Capture the cell that displays the provided text and extract its [x, y] central coordinate. 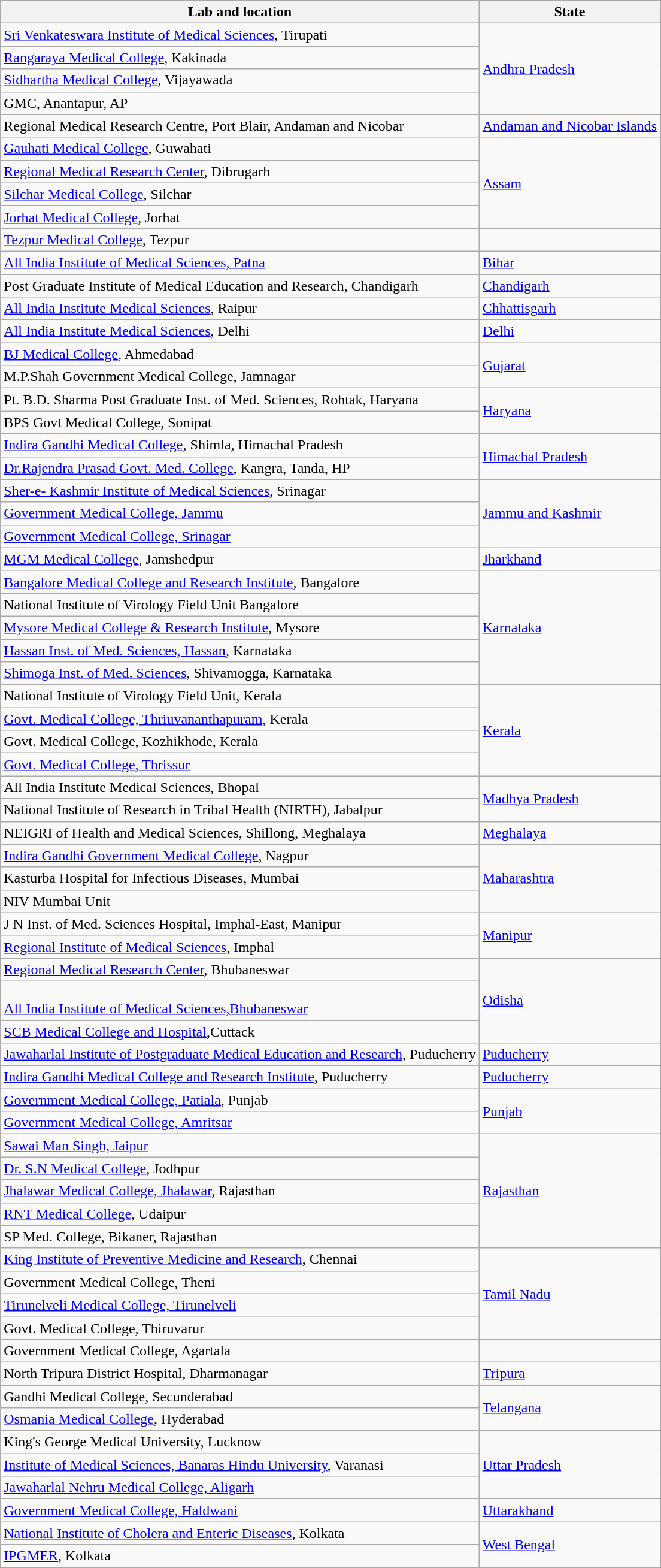
Sri Venkateswara Institute of Medical Sciences, Tirupati [239, 35]
Regional Medical Research Centre, Port Blair, Andaman and Nicobar [239, 126]
Rajasthan [569, 1191]
SP Med. College, Bikaner, Rajasthan [239, 1237]
Meghalaya [569, 833]
Govt. Medical College, Thriuvananthapuram, Kerala [239, 719]
Uttar Pradesh [569, 1465]
BJ Medical College, Ahmedabad [239, 354]
Tamil Nadu [569, 1294]
RNT Medical College, Udaipur [239, 1214]
Kerala [569, 730]
Gujarat [569, 365]
Sidhartha Medical College, Vijayawada [239, 80]
Andhra Pradesh [569, 69]
Uttarakhand [569, 1510]
Madhya Pradesh [569, 799]
Bihar [569, 262]
Gandhi Medical College, Secunderabad [239, 1397]
King Institute of Preventive Medicine and Research, Chennai [239, 1259]
Tezpur Medical College, Tezpur [239, 240]
Jhalawar Medical College, Jhalawar, Rajasthan [239, 1191]
Lab and location [239, 12]
All India Institute Medical Sciences, Bhopal [239, 787]
Hassan Inst. of Med. Sciences, Hassan, Karnataka [239, 650]
State [569, 12]
Government Medical College, Haldwani [239, 1510]
National Institute of Virology Field Unit, Kerala [239, 696]
Rangaraya Medical College, Kakinada [239, 58]
Chhattisgarh [569, 309]
J N Inst. of Med. Sciences Hospital, Imphal-East, Manipur [239, 924]
Indira Gandhi Government Medical College, Nagpur [239, 856]
Kasturba Hospital for Infectious Diseases, Mumbai [239, 878]
Haryana [569, 411]
Delhi [569, 331]
National Institute of Research in Tribal Health (NIRTH), Jabalpur [239, 810]
Pt. B.D. Sharma Post Graduate Inst. of Med. Sciences, Rohtak, Haryana [239, 400]
Government Medical College, Theni [239, 1282]
Jharkhand [569, 559]
Maharashtra [569, 878]
SCB Medical College and Hospital,Cuttack [239, 1031]
All India Institute Medical Sciences, Delhi [239, 331]
Indira Gandhi Medical College and Research Institute, Puducherry [239, 1077]
Assam [569, 183]
Gauhati Medical College, Guwahati [239, 149]
North Tripura District Hospital, Dharmanagar [239, 1373]
Jawaharlal Nehru Medical College, Aligarh [239, 1488]
Tirunelveli Medical College, Tirunelveli [239, 1305]
Dr.Rajendra Prasad Govt. Med. College, Kangra, Tanda, HP [239, 468]
Government Medical College, Agartala [239, 1351]
Himachal Pradesh [569, 457]
Govt. Medical College, Kozhikhode, Kerala [239, 742]
Government Medical College, Srinagar [239, 536]
Osmania Medical College, Hyderabad [239, 1419]
Mysore Medical College & Research Institute, Mysore [239, 627]
BPS Govt Medical College, Sonipat [239, 422]
Sher-e- Kashmir Institute of Medical Sciences, Srinagar [239, 491]
Regional Institute of Medical Sciences, Imphal [239, 947]
MGM Medical College, Jamshedpur [239, 559]
Institute of Medical Sciences, Banaras Hindu University, Varanasi [239, 1465]
Odisha [569, 1001]
Bangalore Medical College and Research Institute, Bangalore [239, 582]
All India Institute of Medical Sciences,Bhubaneswar [239, 1001]
Dr. S.N Medical College, Jodhpur [239, 1168]
Indira Gandhi Medical College, Shimla, Himachal Pradesh [239, 445]
West Bengal [569, 1545]
Telangana [569, 1408]
Regional Medical Research Center, Dibrugarh [239, 171]
National Institute of Cholera and Enteric Diseases, Kolkata [239, 1533]
Tripura [569, 1373]
NIV Mumbai Unit [239, 901]
GMC, Anantapur, AP [239, 103]
Silchar Medical College, Silchar [239, 194]
Jorhat Medical College, Jorhat [239, 217]
Government Medical College, Jammu [239, 513]
Andaman and Nicobar Islands [569, 126]
Govt. Medical College, Thrissur [239, 765]
Shimoga Inst. of Med. Sciences, Shivamogga, Karnataka [239, 673]
Government Medical College, Amritsar [239, 1123]
King's George Medical University, Lucknow [239, 1442]
Regional Medical Research Center, Bhubaneswar [239, 969]
Govt. Medical College, Thiruvarur [239, 1328]
All India Institute Medical Sciences, Raipur [239, 309]
IPGMER, Kolkata [239, 1556]
National Institute of Virology Field Unit Bangalore [239, 605]
Manipur [569, 935]
M.P.Shah Government Medical College, Jamnagar [239, 377]
Jammu and Kashmir [569, 513]
Chandigarh [569, 286]
Government Medical College, Patiala, Punjab [239, 1100]
Jawaharlal Institute of Postgraduate Medical Education and Research, Puducherry [239, 1055]
All India Institute of Medical Sciences, Patna [239, 262]
Sawai Man Singh, Jaipur [239, 1146]
Post Graduate Institute of Medical Education and Research, Chandigarh [239, 286]
Karnataka [569, 627]
NEIGRI of Health and Medical Sciences, Shillong, Meghalaya [239, 833]
Punjab [569, 1111]
